Capture the cell that displays the provided text and extract its [x, y] central coordinate. 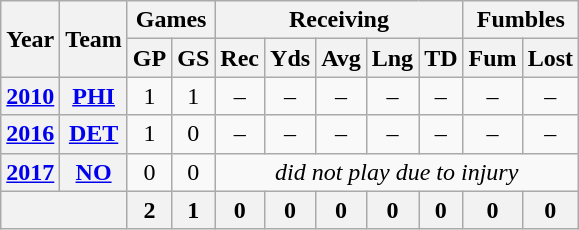
NO [94, 172]
Yds [290, 58]
Games [170, 20]
Lost [550, 58]
Lng [392, 58]
2 [149, 210]
Team [94, 39]
2016 [30, 134]
Receiving [339, 20]
Avg [342, 58]
Year [30, 39]
PHI [94, 96]
GP [149, 58]
GS [194, 58]
TD [441, 58]
Fumbles [520, 20]
2017 [30, 172]
2010 [30, 96]
did not play due to injury [397, 172]
DET [94, 134]
Fum [492, 58]
Rec [240, 58]
